Output the [x, y] coordinate of the center of the cell containing the given text.  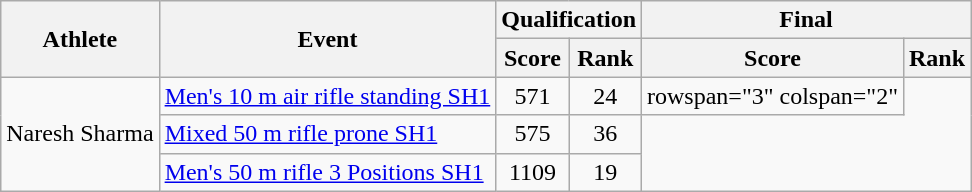
575 [532, 134]
Men's 10 m air rifle standing SH1 [328, 96]
19 [605, 172]
Mixed 50 m rifle prone SH1 [328, 134]
Athlete [80, 39]
36 [605, 134]
24 [605, 96]
1109 [532, 172]
571 [532, 96]
Final [806, 20]
Event [328, 39]
Naresh Sharma [80, 134]
rowspan="3" colspan="2" [773, 96]
Qualification [569, 20]
Men's 50 m rifle 3 Positions SH1 [328, 172]
